Provide the [X, Y] coordinate of the cell's center where the given text is located.  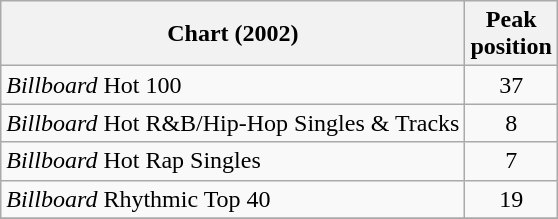
Chart (2002) [233, 34]
Billboard Hot Rap Singles [233, 161]
Billboard Hot 100 [233, 85]
Billboard Hot R&B/Hip-Hop Singles & Tracks [233, 123]
8 [511, 123]
Peakposition [511, 34]
7 [511, 161]
19 [511, 199]
Billboard Rhythmic Top 40 [233, 199]
37 [511, 85]
